Detect which cell encompasses the target text, then output its (X, Y) center coordinate. 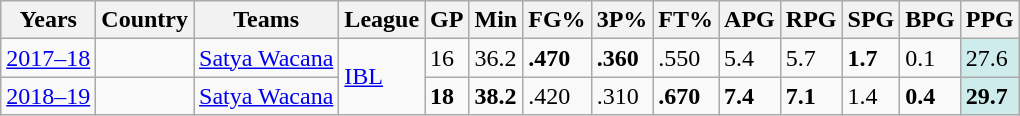
5.7 (811, 58)
APG (750, 20)
1.7 (871, 58)
5.4 (750, 58)
.420 (557, 96)
FT% (686, 20)
0.1 (930, 58)
BPG (930, 20)
16 (447, 58)
SPG (871, 20)
.670 (686, 96)
.360 (622, 58)
7.1 (811, 96)
Years (48, 20)
Teams (266, 20)
3P% (622, 20)
29.7 (990, 96)
League (382, 20)
2018–19 (48, 96)
38.2 (496, 96)
1.4 (871, 96)
7.4 (750, 96)
.470 (557, 58)
27.6 (990, 58)
18 (447, 96)
.310 (622, 96)
2017–18 (48, 58)
Min (496, 20)
36.2 (496, 58)
FG% (557, 20)
0.4 (930, 96)
RPG (811, 20)
GP (447, 20)
Country (145, 20)
.550 (686, 58)
IBL (382, 77)
PPG (990, 20)
